Search for the cell housing the specified text and yield its (x, y) center coordinate. 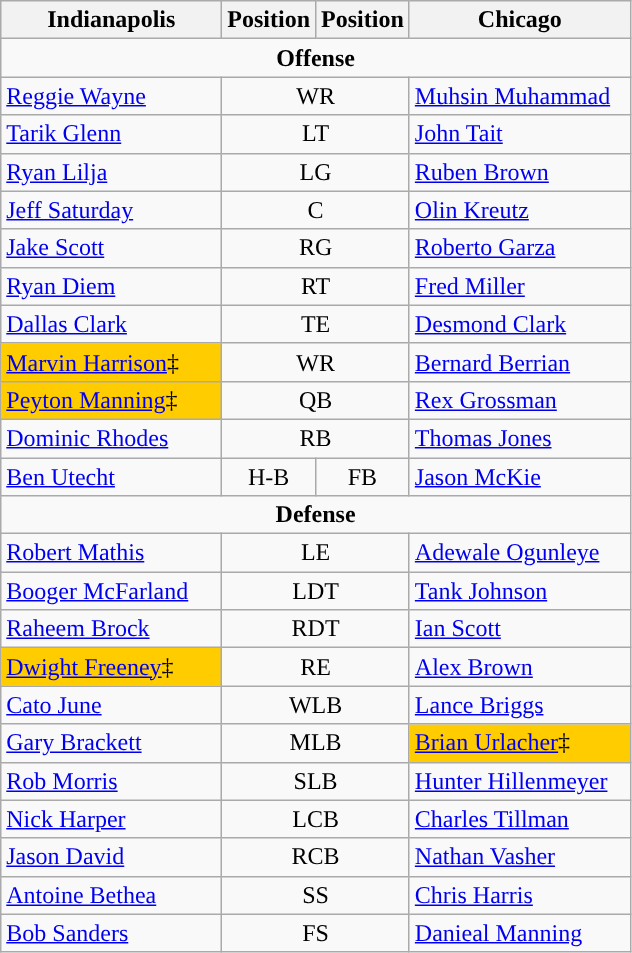
Defense (316, 515)
QB (316, 400)
Danieal Manning (520, 933)
Desmond Clark (520, 324)
Brian Urlacher‡ (520, 743)
Tank Johnson (520, 591)
Muhsin Muhammad (520, 96)
RB (316, 438)
Gary Brackett (112, 743)
Offense (316, 58)
LE (316, 553)
RG (316, 248)
Booger McFarland (112, 591)
SS (316, 895)
Dwight Freeney‡ (112, 667)
RT (316, 286)
Peyton Manning‡ (112, 400)
Adewale Ogunleye (520, 553)
H-B (269, 477)
Nathan Vasher (520, 857)
Indianapolis (112, 20)
Nick Harper (112, 819)
Charles Tillman (520, 819)
Bernard Berrian (520, 362)
Thomas Jones (520, 438)
Cato June (112, 705)
Dallas Clark (112, 324)
Dominic Rhodes (112, 438)
RCB (316, 857)
Hunter Hillenmeyer (520, 781)
C (316, 210)
MLB (316, 743)
RE (316, 667)
Marvin Harrison‡ (112, 362)
LCB (316, 819)
Rex Grossman (520, 400)
Ian Scott (520, 629)
TE (316, 324)
Olin Kreutz (520, 210)
WLB (316, 705)
Rob Morris (112, 781)
Fred Miller (520, 286)
FS (316, 933)
Roberto Garza (520, 248)
Robert Mathis (112, 553)
RDT (316, 629)
Jason McKie (520, 477)
LT (316, 134)
John Tait (520, 134)
Ryan Lilja (112, 172)
Jeff Saturday (112, 210)
Ben Utecht (112, 477)
Jason David (112, 857)
Ryan Diem (112, 286)
LDT (316, 591)
Tarik Glenn (112, 134)
Alex Brown (520, 667)
Antoine Bethea (112, 895)
Chris Harris (520, 895)
Bob Sanders (112, 933)
Jake Scott (112, 248)
Ruben Brown (520, 172)
SLB (316, 781)
FB (363, 477)
Raheem Brock (112, 629)
Reggie Wayne (112, 96)
Lance Briggs (520, 705)
LG (316, 172)
Chicago (520, 20)
